Find where the given text appears and provide that cell's center as [x, y] coordinate. 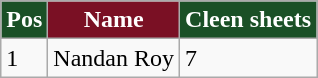
7 [248, 58]
Pos [24, 20]
Cleen sheets [248, 20]
1 [24, 58]
Nandan Roy [114, 58]
Name [114, 20]
